Extract the [x, y] coordinate from the center of the cell holding the provided text.  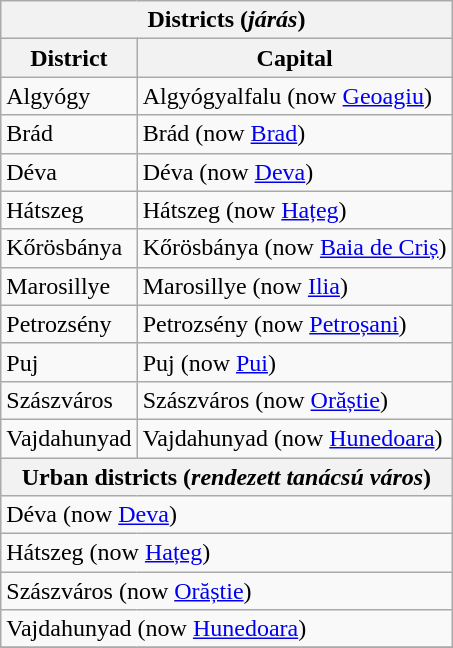
Marosillye (now Ilia) [294, 286]
Petrozsény [69, 324]
Urban districts (rendezett tanácsú város) [226, 477]
Marosillye [69, 286]
Puj (now Pui) [294, 362]
Kőrösbánya (now Baia de Criș) [294, 248]
Szászváros [69, 400]
Vajdahunyad [69, 438]
Algyógyalfalu (now Geoagiu) [294, 96]
Kőrösbánya [69, 248]
Districts (járás) [226, 20]
Brád (now Brad) [294, 134]
Algyógy [69, 96]
District [69, 58]
Petrozsény (now Petroșani) [294, 324]
Puj [69, 362]
Déva [69, 172]
Hátszeg [69, 210]
Capital [294, 58]
Brád [69, 134]
